Find where the given text appears and provide that cell's center as (x, y) coordinate. 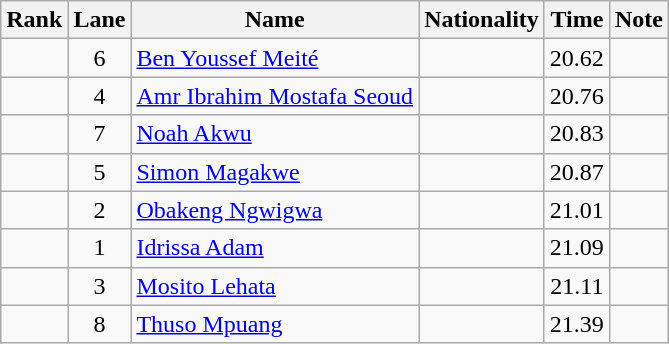
Ben Youssef Meité (275, 58)
20.76 (576, 96)
Simon Magakwe (275, 172)
4 (100, 96)
Mosito Lehata (275, 286)
Name (275, 20)
Idrissa Adam (275, 248)
Rank (34, 20)
1 (100, 248)
Time (576, 20)
21.39 (576, 324)
21.11 (576, 286)
Thuso Mpuang (275, 324)
2 (100, 210)
Obakeng Ngwigwa (275, 210)
20.87 (576, 172)
Noah Akwu (275, 134)
21.01 (576, 210)
Amr Ibrahim Mostafa Seoud (275, 96)
Nationality (482, 20)
20.83 (576, 134)
7 (100, 134)
Lane (100, 20)
3 (100, 286)
6 (100, 58)
8 (100, 324)
Note (638, 20)
20.62 (576, 58)
21.09 (576, 248)
5 (100, 172)
